Provide the [x, y] coordinate of the cell's center where the given text is located.  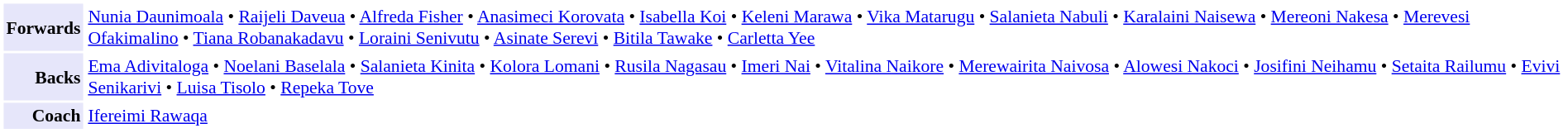
Ifereimi Rawaqa [825, 116]
Coach [43, 116]
Backs [43, 76]
Forwards [43, 26]
